Detect which cell encompasses the target text, then output its (x, y) center coordinate. 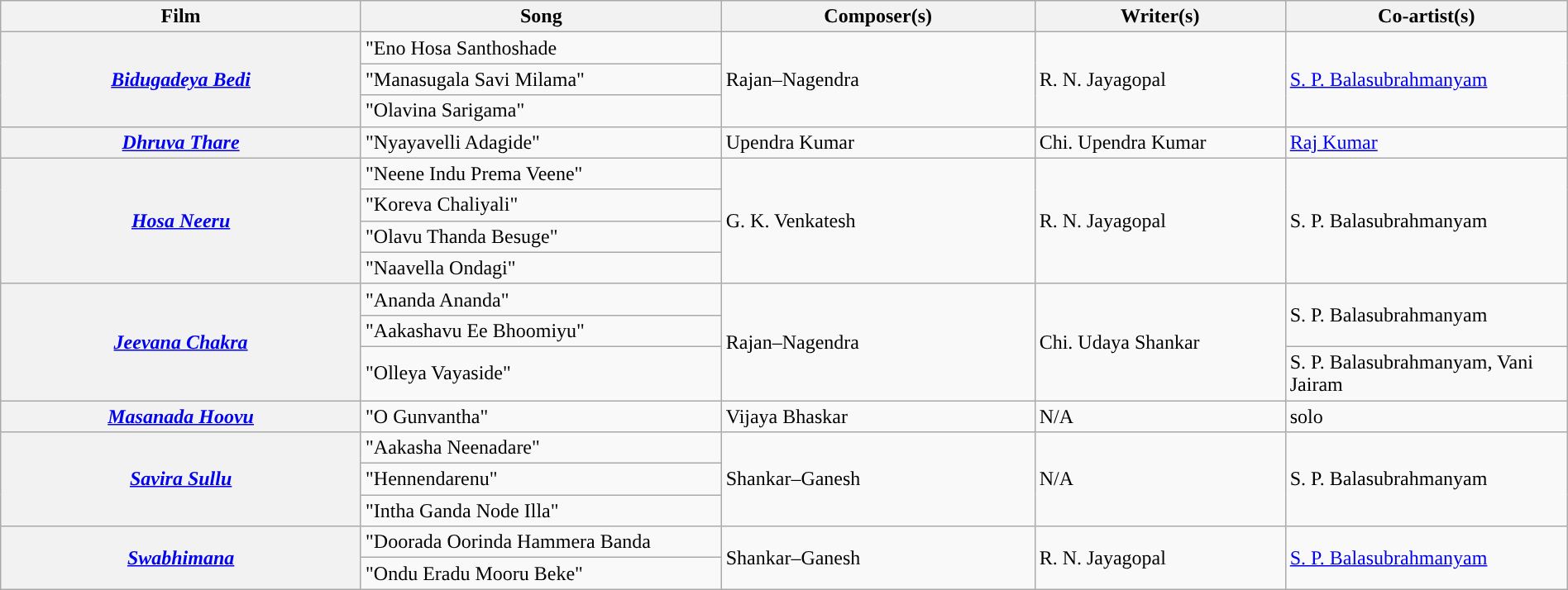
"Olavu Thanda Besuge" (541, 236)
Song (541, 17)
Swabhimana (181, 558)
Film (181, 17)
Jeevana Chakra (181, 342)
"Aakasha Neenadare" (541, 448)
Upendra Kumar (878, 142)
Dhruva Thare (181, 142)
"Naavella Ondagi" (541, 268)
"Intha Ganda Node Illa" (541, 511)
"Doorada Oorinda Hammera Banda (541, 542)
"Eno Hosa Santhoshade (541, 48)
Savira Sullu (181, 479)
Chi. Upendra Kumar (1159, 142)
"Olavina Sarigama" (541, 111)
"Neene Indu Prema Veene" (541, 174)
"O Gunvantha" (541, 416)
Bidugadeya Bedi (181, 79)
"Ondu Eradu Mooru Beke" (541, 573)
"Olleya Vayaside" (541, 374)
Masanada Hoovu (181, 416)
Co-artist(s) (1426, 17)
"Koreva Chaliyali" (541, 205)
S. P. Balasubrahmanyam, Vani Jairam (1426, 374)
"Hennendarenu" (541, 479)
solo (1426, 416)
Chi. Udaya Shankar (1159, 342)
"Nyayavelli Adagide" (541, 142)
Vijaya Bhaskar (878, 416)
"Manasugala Savi Milama" (541, 79)
Hosa Neeru (181, 221)
Writer(s) (1159, 17)
G. K. Venkatesh (878, 221)
Raj Kumar (1426, 142)
"Ananda Ananda" (541, 299)
"Aakashavu Ee Bhoomiyu" (541, 331)
Composer(s) (878, 17)
